Identify which cell holds the provided text, then report its [X, Y] central coordinate. 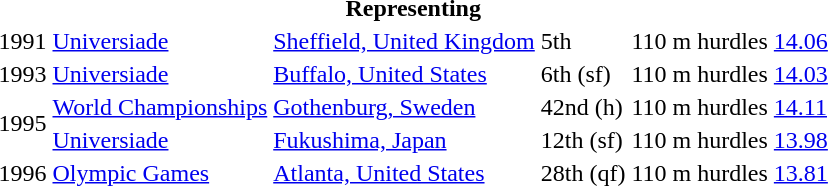
Gothenburg, Sweden [404, 107]
42nd (h) [583, 107]
6th (sf) [583, 74]
World Championships [160, 107]
12th (sf) [583, 140]
Fukushima, Japan [404, 140]
5th [583, 41]
Sheffield, United Kingdom [404, 41]
Buffalo, United States [404, 74]
